Extract the (X, Y) coordinate from the center of the cell holding the provided text.  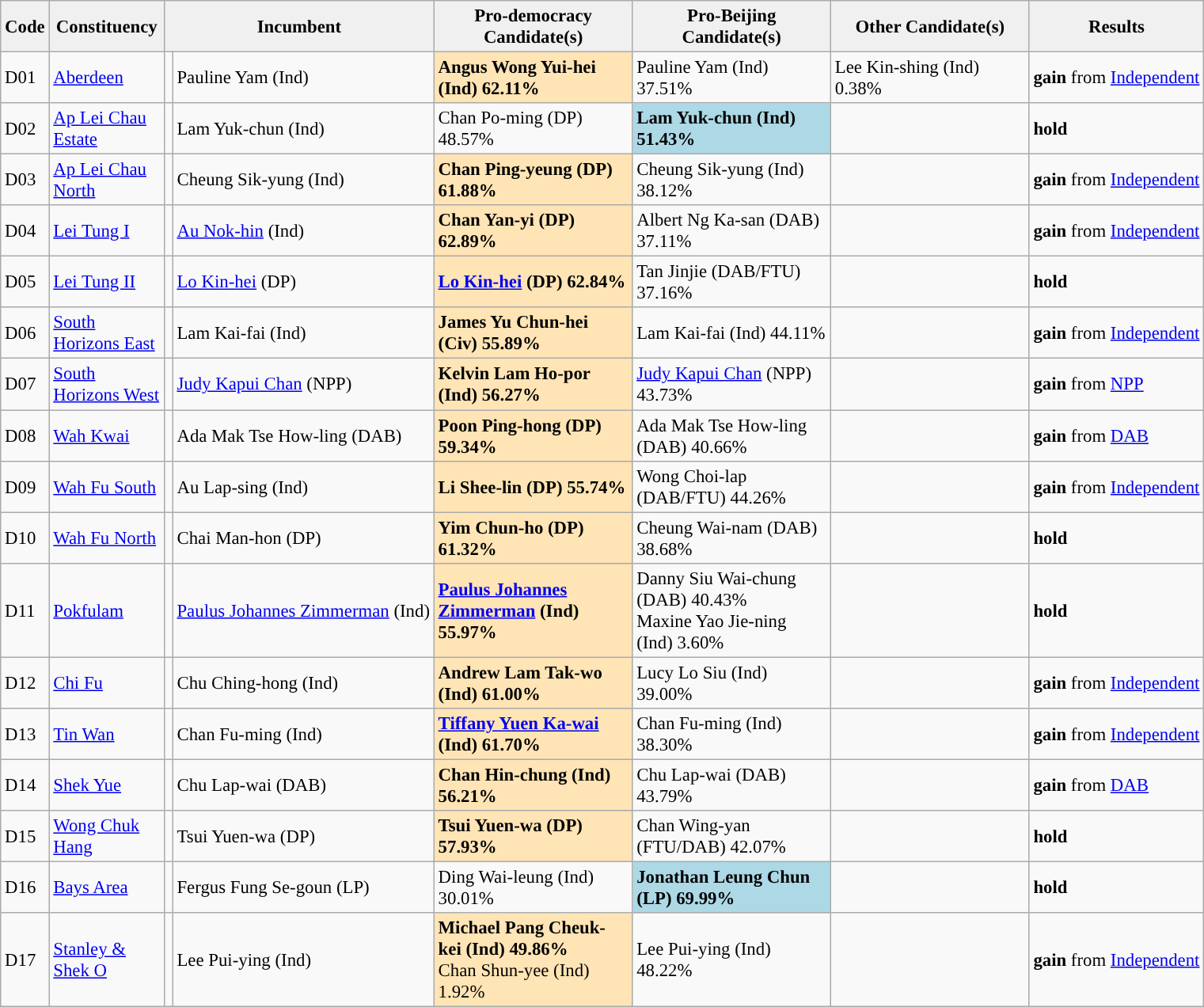
D17 (25, 959)
Pro-democracy Candidate(s) (534, 27)
Poon Ping-hong (DP) 59.34% (534, 435)
Judy Kapui Chan (NPP) 43.73% (731, 385)
Chan Po-ming (DP) 48.57% (534, 128)
D11 (25, 610)
Chi Fu (107, 682)
Lam Kai-fai (Ind) 44.11% (731, 332)
Li Shee-lin (DP) 55.74% (534, 486)
Wong Chuk Hang (107, 836)
Other Candidate(s) (929, 27)
Wong Choi-lap (DAB/FTU) 44.26% (731, 486)
South Horizons East (107, 332)
Chan Hin-chung (Ind) 56.21% (534, 785)
D15 (25, 836)
Wah Fu North (107, 538)
Ding Wai-leung (Ind) 30.01% (534, 887)
Pro-Beijing Candidate(s) (731, 27)
Jonathan Leung Chun (LP) 69.99% (731, 887)
Wah Kwai (107, 435)
Danny Siu Wai-chung (DAB) 40.43%Maxine Yao Jie-ning (Ind) 3.60% (731, 610)
D16 (25, 887)
Ada Mak Tse How-ling (DAB) 40.66% (731, 435)
Wah Fu South (107, 486)
Michael Pang Cheuk-kei (Ind) 49.86%Chan Shun-yee (Ind) 1.92% (534, 959)
Incumbent (299, 27)
Angus Wong Yui-hei (Ind) 62.11% (534, 78)
D14 (25, 785)
Paulus Johannes Zimmerman (Ind) (303, 610)
Pauline Yam (Ind) 37.51% (731, 78)
D06 (25, 332)
Cheung Sik-yung (Ind) (303, 180)
Pokfulam (107, 610)
D12 (25, 682)
D02 (25, 128)
Chu Lap-wai (DAB) 43.79% (731, 785)
Chan Fu-ming (Ind) (303, 735)
Lee Kin-shing (Ind) 0.38% (929, 78)
Chu Lap-wai (DAB) (303, 785)
D04 (25, 231)
Lam Kai-fai (Ind) (303, 332)
Aberdeen (107, 78)
Chan Yan-yi (DP) 62.89% (534, 231)
Kelvin Lam Ho-por (Ind) 56.27% (534, 385)
Shek Yue (107, 785)
Lee Pui-ying (Ind) (303, 959)
Cheung Sik-yung (Ind) 38.12% (731, 180)
D10 (25, 538)
Chai Man-hon (DP) (303, 538)
Lee Pui-ying (Ind) 48.22% (731, 959)
Andrew Lam Tak-wo (Ind) 61.00% (534, 682)
Ap Lei Chau North (107, 180)
Yim Chun-ho (DP) 61.32% (534, 538)
Tin Wan (107, 735)
Chu Ching-hong (Ind) (303, 682)
Tiffany Yuen Ka-wai (Ind) 61.70% (534, 735)
Ap Lei Chau Estate (107, 128)
Lo Kin-hei (DP) (303, 282)
Albert Ng Ka-san (DAB) 37.11% (731, 231)
Lei Tung II (107, 282)
D07 (25, 385)
Code (25, 27)
gain from NPP (1116, 385)
James Yu Chun-hei (Civ) 55.89% (534, 332)
Chan Wing-yan (FTU/DAB) 42.07% (731, 836)
Stanley & Shek O (107, 959)
Lucy Lo Siu (Ind) 39.00% (731, 682)
D05 (25, 282)
Tan Jinjie (DAB/FTU) 37.16% (731, 282)
D03 (25, 180)
Lo Kin-hei (DP) 62.84% (534, 282)
Tsui Yuen-wa (DP) 57.93% (534, 836)
D01 (25, 78)
Fergus Fung Se-goun (LP) (303, 887)
Constituency (107, 27)
Bays Area (107, 887)
Au Nok-hin (Ind) (303, 231)
Au Lap-sing (Ind) (303, 486)
D13 (25, 735)
Lei Tung I (107, 231)
Paulus Johannes Zimmerman (Ind) 55.97% (534, 610)
Pauline Yam (Ind) (303, 78)
Lam Yuk-chun (Ind) 51.43% (731, 128)
South Horizons West (107, 385)
D08 (25, 435)
Results (1116, 27)
Chan Fu-ming (Ind) 38.30% (731, 735)
Judy Kapui Chan (NPP) (303, 385)
D09 (25, 486)
Chan Ping-yeung (DP) 61.88% (534, 180)
Lam Yuk-chun (Ind) (303, 128)
Ada Mak Tse How-ling (DAB) (303, 435)
Cheung Wai-nam (DAB) 38.68% (731, 538)
Tsui Yuen-wa (DP) (303, 836)
